Locate the cell with the specified text and output its [x, y] center coordinate. 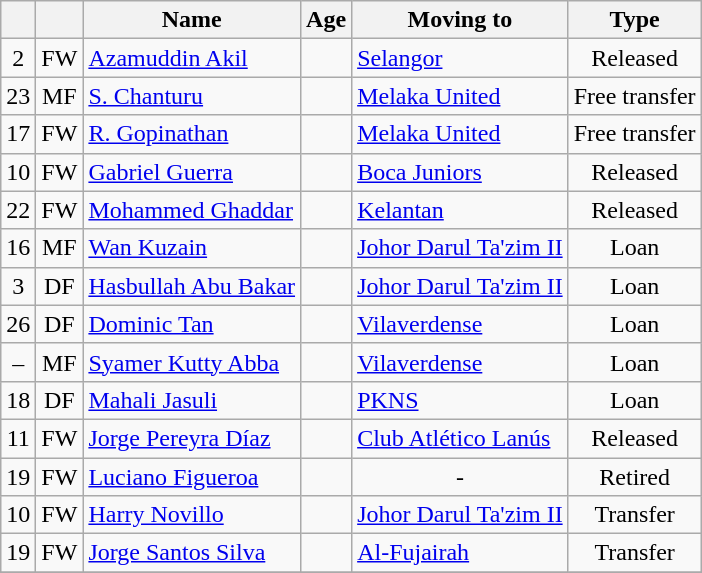
Mahali Jasuli [192, 400]
Syamer Kutty Abba [192, 362]
Type [634, 20]
Dominic Tan [192, 324]
17 [18, 134]
2 [18, 58]
S. Chanturu [192, 96]
Azamuddin Akil [192, 58]
18 [18, 400]
11 [18, 438]
3 [18, 286]
Selangor [460, 58]
Wan Kuzain [192, 248]
Mohammed Ghaddar [192, 210]
26 [18, 324]
23 [18, 96]
Luciano Figueroa [192, 477]
Name [192, 20]
Boca Juniors [460, 172]
22 [18, 210]
Age [326, 20]
16 [18, 248]
PKNS [460, 400]
Retired [634, 477]
- [460, 477]
Al-Fujairah [460, 553]
Jorge Santos Silva [192, 553]
Hasbullah Abu Bakar [192, 286]
Club Atlético Lanús [460, 438]
Kelantan [460, 210]
Jorge Pereyra Díaz [192, 438]
Harry Novillo [192, 515]
Gabriel Guerra [192, 172]
R. Gopinathan [192, 134]
– [18, 362]
Moving to [460, 20]
